For the text-containing cell, return its midpoint in [X, Y] coordinate format. 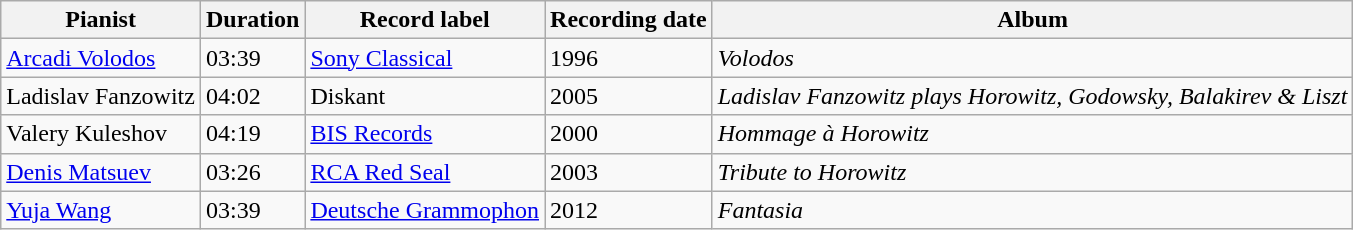
Fantasia [1032, 210]
Album [1032, 20]
Tribute to Horowitz [1032, 172]
Valery Kuleshov [101, 134]
03:26 [252, 172]
Recording date [629, 20]
Hommage à Horowitz [1032, 134]
Sony Classical [425, 58]
BIS Records [425, 134]
RCA Red Seal [425, 172]
Arcadi Volodos [101, 58]
2003 [629, 172]
2005 [629, 96]
Volodos [1032, 58]
1996 [629, 58]
04:19 [252, 134]
Pianist [101, 20]
04:02 [252, 96]
Diskant [425, 96]
Duration [252, 20]
2012 [629, 210]
Ladislav Fanzowitz [101, 96]
2000 [629, 134]
Record label [425, 20]
Ladislav Fanzowitz plays Horowitz, Godowsky, Balakirev & Liszt [1032, 96]
Denis Matsuev [101, 172]
Deutsche Grammophon [425, 210]
Yuja Wang [101, 210]
